Pinpoint the cell where the given text exists, returning its (x, y) midpoint coordinate. 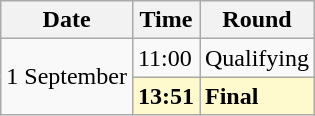
Round (258, 20)
13:51 (166, 96)
Qualifying (258, 58)
Time (166, 20)
Final (258, 96)
11:00 (166, 58)
Date (67, 20)
1 September (67, 77)
